Pinpoint the cell where the given text exists, returning its (x, y) midpoint coordinate. 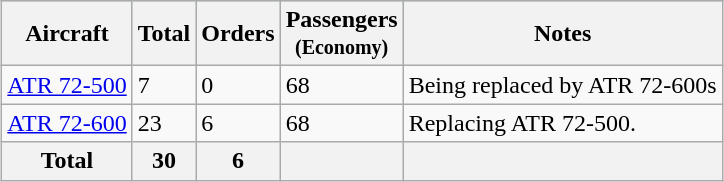
Aircraft (67, 34)
ATR 72-600 (67, 123)
30 (164, 161)
23 (164, 123)
Replacing ATR 72-500. (562, 123)
Being replaced by ATR 72-600s (562, 85)
Notes (562, 34)
Passengers (Economy) (342, 34)
7 (164, 85)
ATR 72-500 (67, 85)
Orders (238, 34)
0 (238, 85)
